Identify which cell holds the provided text, then report its [x, y] central coordinate. 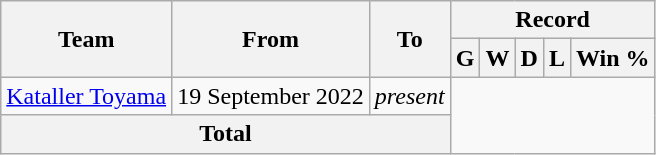
Team [86, 39]
W [498, 58]
From [271, 39]
present [410, 96]
Kataller Toyama [86, 96]
L [556, 58]
Record [552, 20]
To [410, 39]
Total [226, 134]
Win % [612, 58]
D [529, 58]
19 September 2022 [271, 96]
G [465, 58]
